Search for the cell housing the specified text and yield its (x, y) center coordinate. 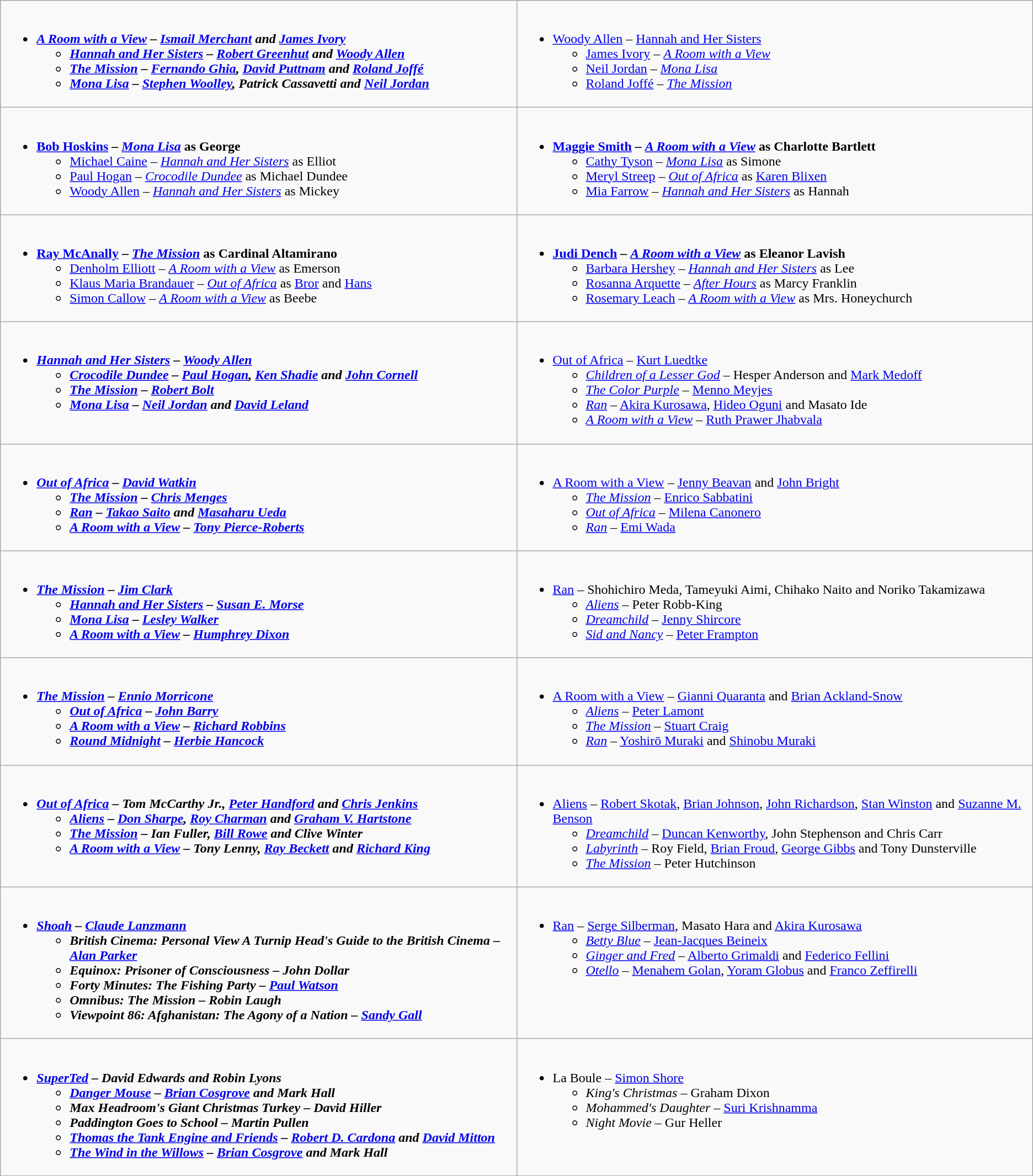
A Room with a View – Jenny Beavan and John BrightThe Mission – Enrico SabbatiniOut of Africa – Milena CanoneroRan – Emi Wada (775, 497)
La Boule – Simon ShoreKing's Christmas – Graham DixonMohammed's Daughter – Suri KrishnammaNight Movie – Gur Heller (775, 1107)
The Mission – Ennio MorriconeOut of Africa – John BarryA Room with a View – Richard RobbinsRound Midnight – Herbie Hancock (258, 711)
Woody Allen – Hannah and Her SistersJames Ivory – A Room with a ViewNeil Jordan – Mona LisaRoland Joffé – The Mission (775, 54)
Out of Africa – David WatkinThe Mission – Chris MengesRan – Takao Saito and Masaharu UedaA Room with a View – Tony Pierce-Roberts (258, 497)
The Mission – Jim ClarkHannah and Her Sisters – Susan E. MorseMona Lisa – Lesley WalkerA Room with a View – Humphrey Dixon (258, 604)
A Room with a View – Gianni Quaranta and Brian Ackland-SnowAliens – Peter LamontThe Mission – Stuart CraigRan – Yoshirō Muraki and Shinobu Muraki (775, 711)
